Return the [X, Y] coordinate for the center point of the cell that contains the specified text.  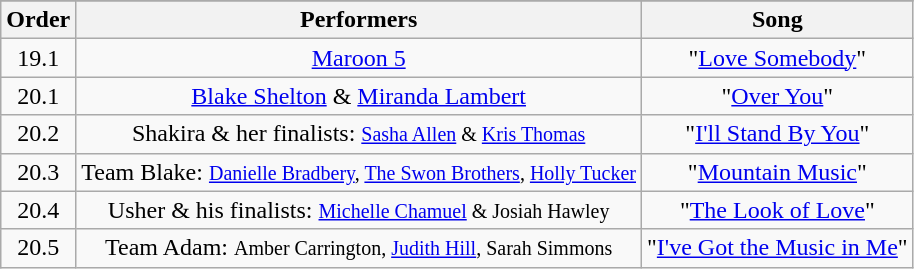
"I've Got the Music in Me" [778, 248]
"I'll Stand By You" [778, 134]
"Love Somebody" [778, 58]
Team Blake: Danielle Bradbery, The Swon Brothers, Holly Tucker [359, 172]
20.4 [38, 210]
Team Adam: Amber Carrington, Judith Hill, Sarah Simmons [359, 248]
20.3 [38, 172]
Song [778, 20]
Maroon 5 [359, 58]
Order [38, 20]
20.5 [38, 248]
Shakira & her finalists: Sasha Allen & Kris Thomas [359, 134]
"The Look of Love" [778, 210]
"Mountain Music" [778, 172]
19.1 [38, 58]
Performers [359, 20]
Usher & his finalists: Michelle Chamuel & Josiah Hawley [359, 210]
Blake Shelton & Miranda Lambert [359, 96]
20.1 [38, 96]
20.2 [38, 134]
"Over You" [778, 96]
